Determine the [x, y] coordinate at the center of the cell enclosing the given text.  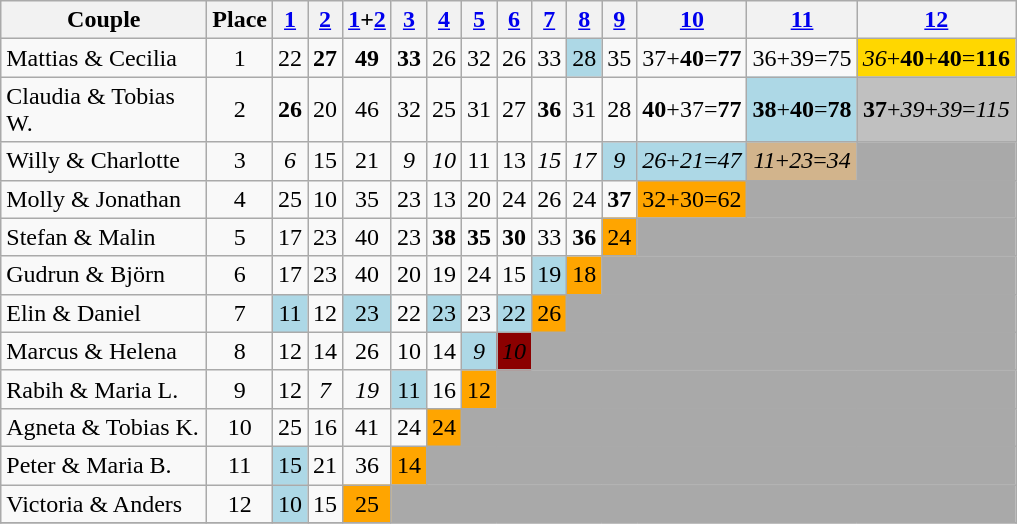
Elin & Daniel [104, 313]
Couple [104, 20]
40+37=77 [692, 110]
18 [584, 275]
Rabih & Maria L. [104, 389]
32+30=62 [692, 199]
37 [620, 199]
26+21=47 [692, 161]
36+39=75 [802, 58]
Agneta & Tobias K. [104, 427]
Gudrun & Björn [104, 275]
1+2 [368, 20]
30 [514, 237]
11+23=34 [802, 161]
49 [368, 58]
38+40=78 [802, 110]
Peter & Maria B. [104, 465]
37+40=77 [692, 58]
Place [240, 20]
Marcus & Helena [104, 351]
Victoria & Anders [104, 503]
37+39+39=115 [936, 110]
Claudia & Tobias W. [104, 110]
Molly & Jonathan [104, 199]
Willy & Charlotte [104, 161]
36+40+40=116 [936, 58]
38 [444, 237]
Stefan & Malin [104, 237]
41 [368, 427]
Mattias & Cecilia [104, 58]
46 [368, 110]
